Extract the (X, Y) coordinate from the center of the cell holding the provided text.  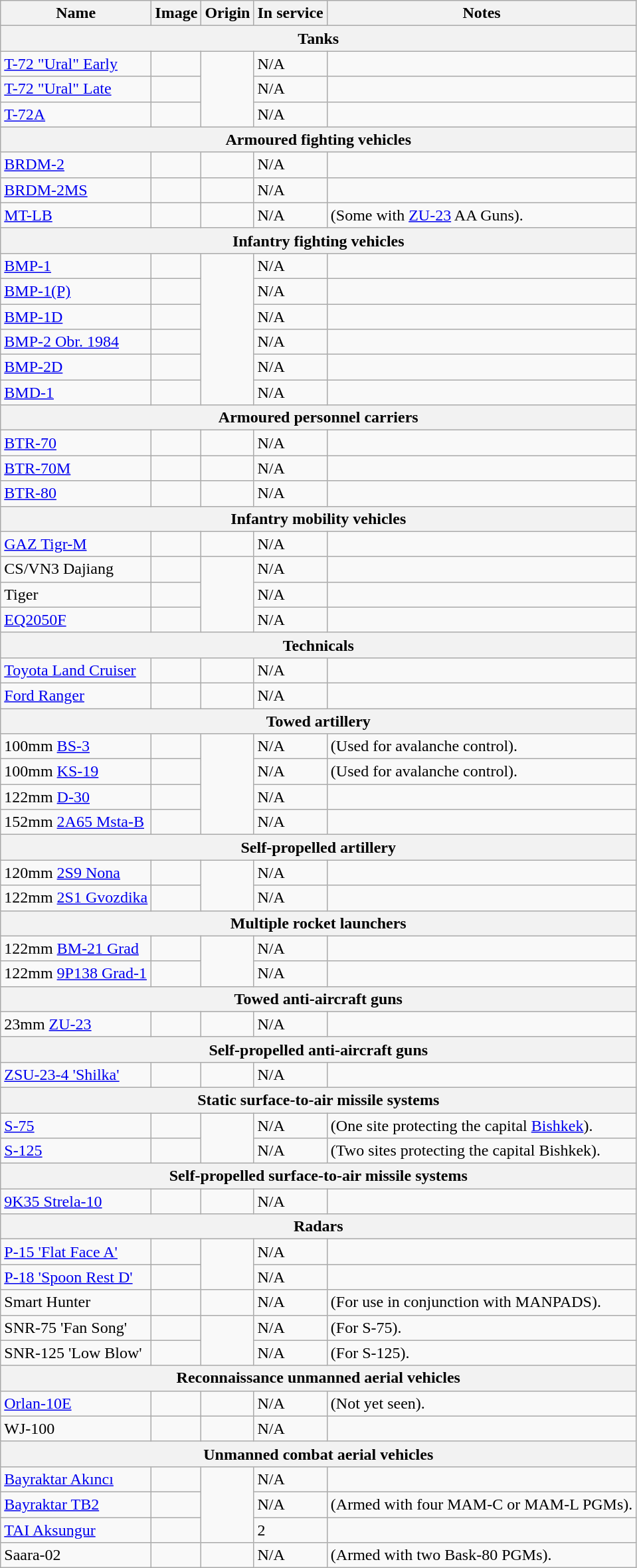
122mm D-30 (76, 797)
Technicals (319, 645)
Towed artillery (319, 721)
Name (76, 13)
152mm 2A65 Msta-B (76, 822)
BMP-1(P) (76, 291)
T-72A (76, 114)
BTR-70M (76, 468)
BMP-1D (76, 317)
Saara-02 (76, 1555)
Infantry mobility vehicles (319, 519)
BRDM-2 (76, 165)
(Armed with four MAM-C or MAM-L PGMs). (481, 1504)
Self-propelled artillery (319, 847)
(Some with ZU-23 AA Guns). (481, 215)
Bayraktar TB2 (76, 1504)
100mm BS-3 (76, 746)
P-18 'Spoon Rest D' (76, 1277)
Origin (227, 13)
(For S-125). (481, 1353)
Bayraktar Akıncı (76, 1479)
(Not yet seen). (481, 1403)
S-75 (76, 1126)
Self-propelled surface-to-air missile systems (319, 1176)
Static surface-to-air missile systems (319, 1100)
120mm 2S9 Nona (76, 873)
2 (290, 1529)
Self-propelled anti-aircraft guns (319, 1049)
Image (177, 13)
(For S-75). (481, 1328)
BRDM-2MS (76, 190)
(Armed with two Bask-80 PGMs). (481, 1555)
SNR-125 'Low Blow' (76, 1353)
100mm KS-19 (76, 772)
Armoured personnel carriers (319, 418)
Multiple rocket launchers (319, 923)
Radars (319, 1227)
Orlan-10E (76, 1403)
P-15 'Flat Face A' (76, 1252)
T-72 "Ural" Late (76, 89)
BTR-70 (76, 443)
WJ-100 (76, 1429)
In service (290, 13)
9K35 Strela-10 (76, 1201)
T-72 "Ural" Early (76, 64)
Armoured fighting vehicles (319, 139)
Towed anti-aircraft guns (319, 999)
TAI Aksungur (76, 1529)
BMD-1 (76, 392)
122mm 2S1 Gvozdika (76, 898)
Notes (481, 13)
23mm ZU-23 (76, 1024)
122mm BM-21 Grad (76, 948)
Ford Ranger (76, 695)
Tiger (76, 594)
(One site protecting the capital Bishkek). (481, 1126)
Infantry fighting vehicles (319, 240)
Unmanned combat aerial vehicles (319, 1454)
(For use in conjunction with MANPADS). (481, 1302)
Reconnaissance unmanned aerial vehicles (319, 1378)
Toyota Land Cruiser (76, 670)
EQ2050F (76, 620)
122mm 9P138 Grad-1 (76, 974)
S-125 (76, 1151)
BMP-1 (76, 266)
CS/VN3 Dajiang (76, 569)
(Two sites protecting the capital Bishkek). (481, 1151)
MT-LB (76, 215)
BTR-80 (76, 493)
BMP-2D (76, 367)
GAZ Tigr-M (76, 544)
ZSU-23-4 'Shilka' (76, 1075)
SNR-75 'Fan Song' (76, 1328)
Tanks (319, 39)
BMP-2 Obr. 1984 (76, 342)
Smart Hunter (76, 1302)
